Find where the given text appears and provide that cell's center as [x, y] coordinate. 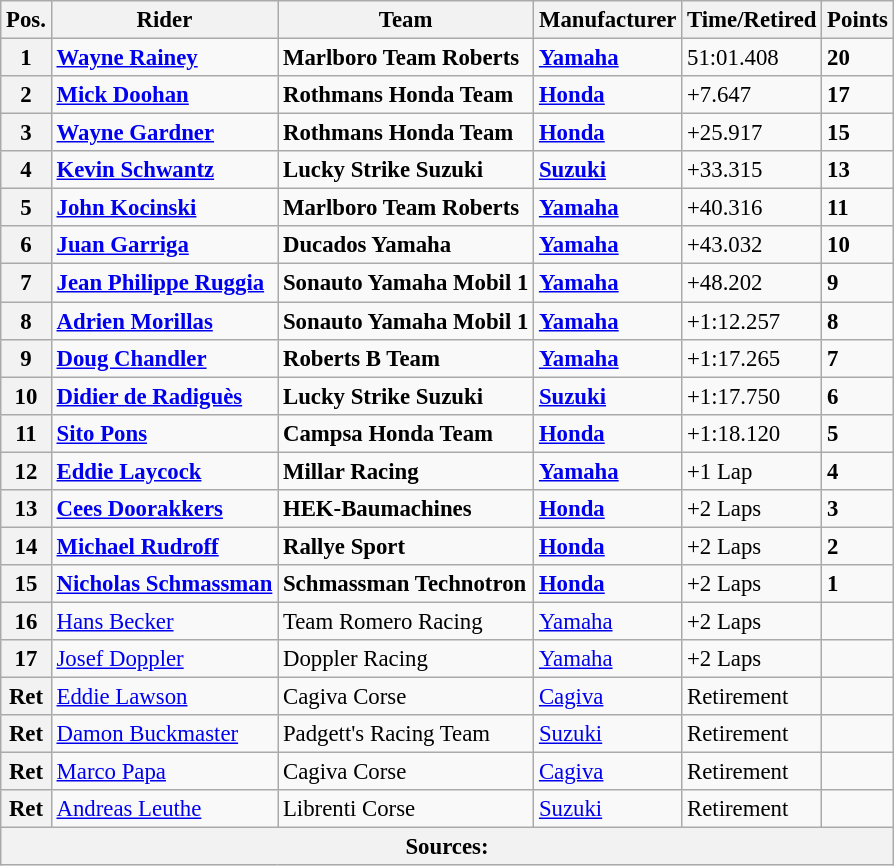
Team Romero Racing [406, 621]
12 [26, 471]
Sito Pons [164, 433]
51:01.408 [752, 58]
Michael Rudroff [164, 546]
Didier de Radiguès [164, 396]
Time/Retired [752, 20]
16 [26, 621]
Nicholas Schmassman [164, 584]
Schmassman Technotron [406, 584]
Doug Chandler [164, 358]
Team [406, 20]
Campsa Honda Team [406, 433]
+7.647 [752, 95]
Padgett's Racing Team [406, 734]
+1:18.120 [752, 433]
Damon Buckmaster [164, 734]
20 [858, 58]
Ducados Yamaha [406, 245]
Pos. [26, 20]
HEK-Baumachines [406, 509]
14 [26, 546]
Jean Philippe Ruggia [164, 283]
+1:12.257 [752, 321]
+40.316 [752, 208]
Wayne Gardner [164, 133]
Mick Doohan [164, 95]
Adrien Morillas [164, 321]
Roberts B Team [406, 358]
Josef Doppler [164, 659]
+25.917 [752, 133]
Andreas Leuthe [164, 809]
Millar Racing [406, 471]
Eddie Lawson [164, 697]
+1 Lap [752, 471]
Hans Becker [164, 621]
Sources: [447, 847]
Eddie Laycock [164, 471]
Doppler Racing [406, 659]
Points [858, 20]
Kevin Schwantz [164, 170]
John Kocinski [164, 208]
Librenti Corse [406, 809]
Juan Garriga [164, 245]
+1:17.265 [752, 358]
Rider [164, 20]
Wayne Rainey [164, 58]
Cees Doorakkers [164, 509]
Manufacturer [608, 20]
+33.315 [752, 170]
Rallye Sport [406, 546]
Marco Papa [164, 772]
+48.202 [752, 283]
+43.032 [752, 245]
+1:17.750 [752, 396]
